Identify which cell holds the provided text, then report its (X, Y) central coordinate. 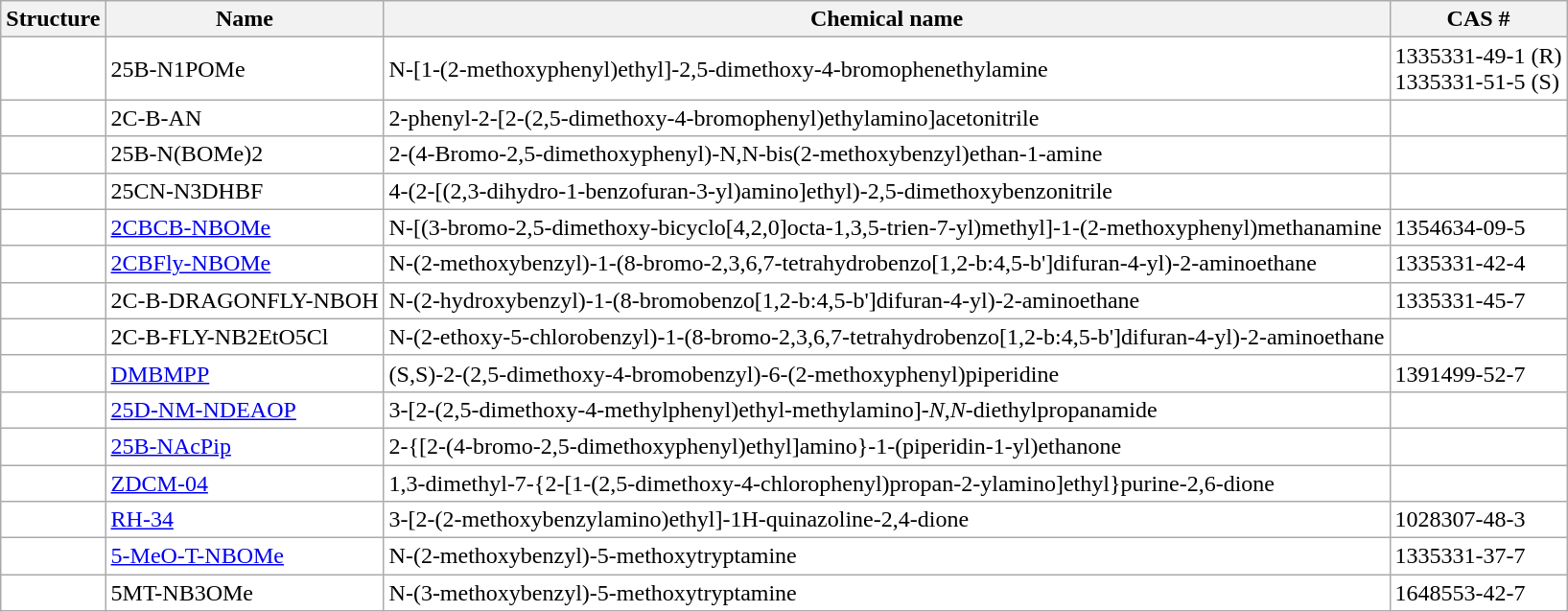
RH-34 (245, 520)
25B-NAcPip (245, 446)
N-(2-ethoxy-5-chlorobenzyl)-1-(8-bromo-2,3,6,7-tetrahydrobenzo[1,2-b:4,5-b']difuran-4-yl)-2-aminoethane (886, 337)
25B-N1POMe (245, 69)
2C-B-DRAGONFLY-NBOH (245, 300)
2-(4-Bromo-2,5-dimethoxyphenyl)-N,N-bis(2-methoxybenzyl)ethan-1-amine (886, 154)
Name (245, 19)
1335331-37-7 (1479, 556)
1028307-48-3 (1479, 520)
25D-NM-NDEAOP (245, 410)
1391499-52-7 (1479, 373)
2CBFly-NBOMe (245, 264)
N-(2-methoxybenzyl)-1-(8-bromo-2,3,6,7-tetrahydrobenzo[1,2-b:4,5-b']difuran-4-yl)-2-aminoethane (886, 264)
1354634-09-5 (1479, 227)
ZDCM-04 (245, 483)
1335331-42-4 (1479, 264)
N-[(3-bromo-2,5-dimethoxy-bicyclo[4,2,0]octa-1,3,5-trien-7-yl)methyl]-1-(2-methoxyphenyl)methanamine (886, 227)
N-(2-methoxybenzyl)-5-methoxytryptamine (886, 556)
5MT-NB3OMe (245, 593)
4-(2-[(2,3-dihydro-1-benzofuran-3-yl)amino]ethyl)-2,5-dimethoxybenzonitrile (886, 191)
Structure (54, 19)
2C-B-AN (245, 118)
5-MeO-T-NBOMe (245, 556)
(S,S)-2-(2,5-dimethoxy-4-bromobenzyl)-6-(2-methoxyphenyl)piperidine (886, 373)
3-[2-(2,5-dimethoxy-4-methylphenyl)ethyl-methylamino]-N,N-diethylpropanamide (886, 410)
1335331-49-1 (R)1335331-51-5 (S) (1479, 69)
1,3-dimethyl-7-{2-[1-(2,5-dimethoxy-4-chlorophenyl)propan-2-ylamino]ethyl}purine-2,6-dione (886, 483)
N-(3-methoxybenzyl)-5-methoxytryptamine (886, 593)
N-[1-(2-methoxyphenyl)ethyl]-2,5-dimethoxy-4-bromophenethylamine (886, 69)
2-{[2-(4-bromo-2,5-dimethoxyphenyl)ethyl]amino}-1-(piperidin-1-yl)ethanone (886, 446)
2C-B-FLY-NB2EtO5Cl (245, 337)
2CBCB-NBOMe (245, 227)
CAS # (1479, 19)
2-phenyl-2-[2-(2,5-dimethoxy-4-bromophenyl)ethylamino]acetonitrile (886, 118)
1648553-42-7 (1479, 593)
25B-N(BOMe)2 (245, 154)
DMBMPP (245, 373)
N-(2-hydroxybenzyl)-1-(8-bromobenzo[1,2-b:4,5-b']difuran-4-yl)-2-aminoethane (886, 300)
Chemical name (886, 19)
3-[2-(2-methoxybenzylamino)ethyl]-1H-quinazoline-2,4-dione (886, 520)
25CN-N3DHBF (245, 191)
1335331-45-7 (1479, 300)
